Determine the (x, y) coordinate at the center of the cell enclosing the given text.  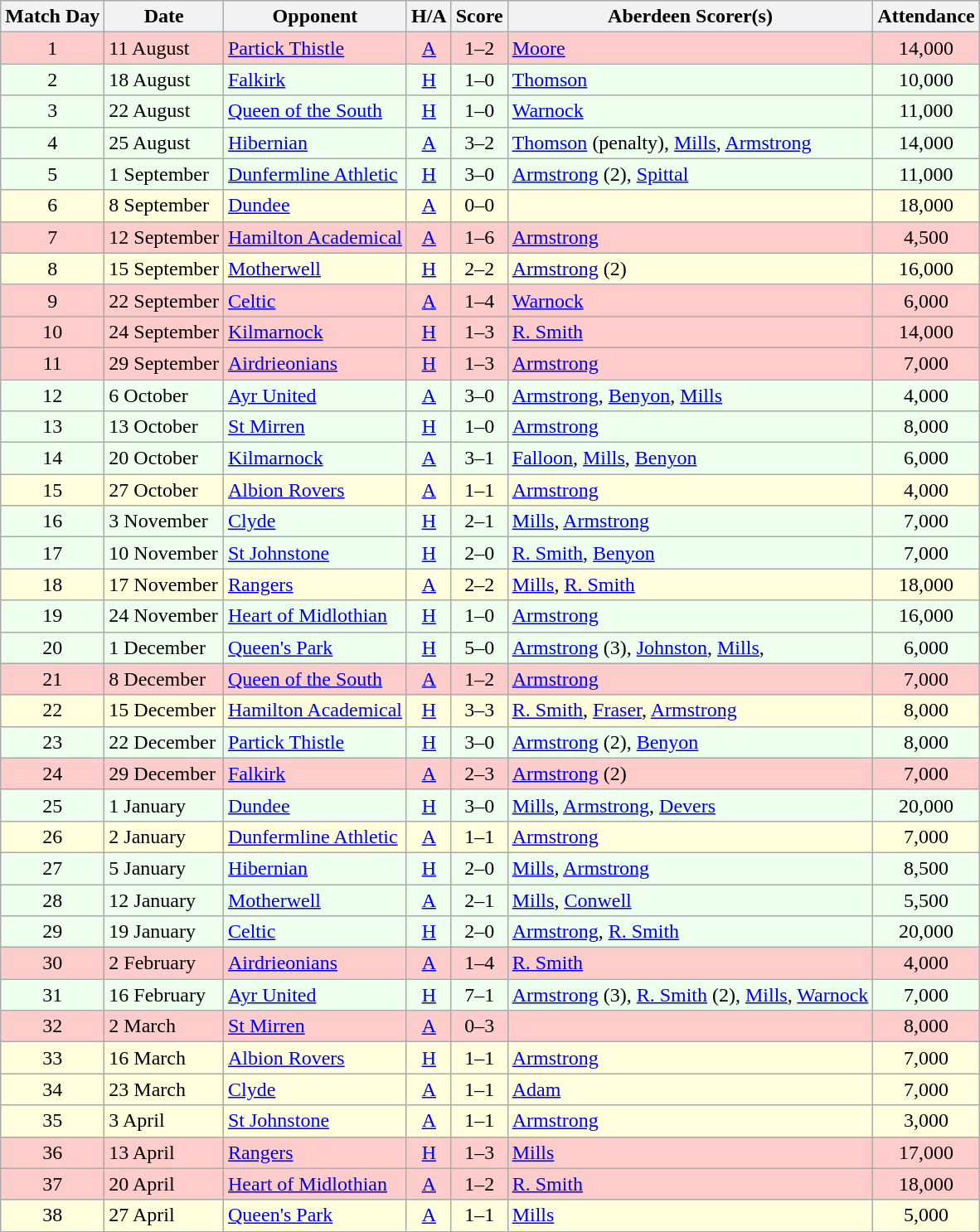
3 (53, 111)
15 September (164, 269)
16 March (164, 1058)
12 (53, 395)
22 August (164, 111)
Thomson (690, 80)
32 (53, 1026)
Armstrong (3), R. Smith (2), Mills, Warnock (690, 995)
8 (53, 269)
3–3 (479, 711)
22 (53, 711)
22 September (164, 300)
16 February (164, 995)
18 August (164, 80)
1 September (164, 174)
38 (53, 1215)
2 February (164, 963)
Aberdeen Scorer(s) (690, 17)
1–6 (479, 237)
17 November (164, 584)
5,000 (926, 1215)
5–0 (479, 648)
31 (53, 995)
29 (53, 932)
27 October (164, 490)
Armstrong (2), Spittal (690, 174)
33 (53, 1058)
11 (53, 363)
R. Smith, Fraser, Armstrong (690, 711)
23 (53, 742)
34 (53, 1089)
20 April (164, 1184)
24 November (164, 616)
Armstrong (2), Benyon (690, 742)
17 (53, 553)
Mills, R. Smith (690, 584)
Opponent (315, 17)
18 (53, 584)
Date (164, 17)
22 December (164, 742)
7 (53, 237)
14 (53, 458)
15 December (164, 711)
Score (479, 17)
26 (53, 837)
5 January (164, 868)
Moore (690, 48)
8,500 (926, 868)
27 April (164, 1215)
Armstrong, Benyon, Mills (690, 395)
24 September (164, 332)
27 (53, 868)
36 (53, 1152)
4 (53, 143)
19 January (164, 932)
3,000 (926, 1121)
10,000 (926, 80)
29 December (164, 774)
30 (53, 963)
19 (53, 616)
Mills, Armstrong, Devers (690, 805)
37 (53, 1184)
2 January (164, 837)
Adam (690, 1089)
0–0 (479, 206)
3 November (164, 521)
12 January (164, 900)
0–3 (479, 1026)
5,500 (926, 900)
Armstrong (3), Johnston, Mills, (690, 648)
15 (53, 490)
5 (53, 174)
Attendance (926, 17)
4,500 (926, 237)
11 August (164, 48)
2–3 (479, 774)
Falloon, Mills, Benyon (690, 458)
35 (53, 1121)
1 January (164, 805)
13 October (164, 427)
13 April (164, 1152)
7–1 (479, 995)
10 November (164, 553)
3 April (164, 1121)
17,000 (926, 1152)
23 March (164, 1089)
1 December (164, 648)
R. Smith, Benyon (690, 553)
16 (53, 521)
6 October (164, 395)
3–2 (479, 143)
25 (53, 805)
25 August (164, 143)
2 March (164, 1026)
8 December (164, 679)
6 (53, 206)
29 September (164, 363)
H/A (429, 17)
9 (53, 300)
20 October (164, 458)
24 (53, 774)
10 (53, 332)
20 (53, 648)
8 September (164, 206)
1 (53, 48)
12 September (164, 237)
Mills, Conwell (690, 900)
Match Day (53, 17)
Armstrong, R. Smith (690, 932)
3–1 (479, 458)
13 (53, 427)
Thomson (penalty), Mills, Armstrong (690, 143)
28 (53, 900)
2 (53, 80)
21 (53, 679)
